Detect which cell encompasses the target text, then output its [x, y] center coordinate. 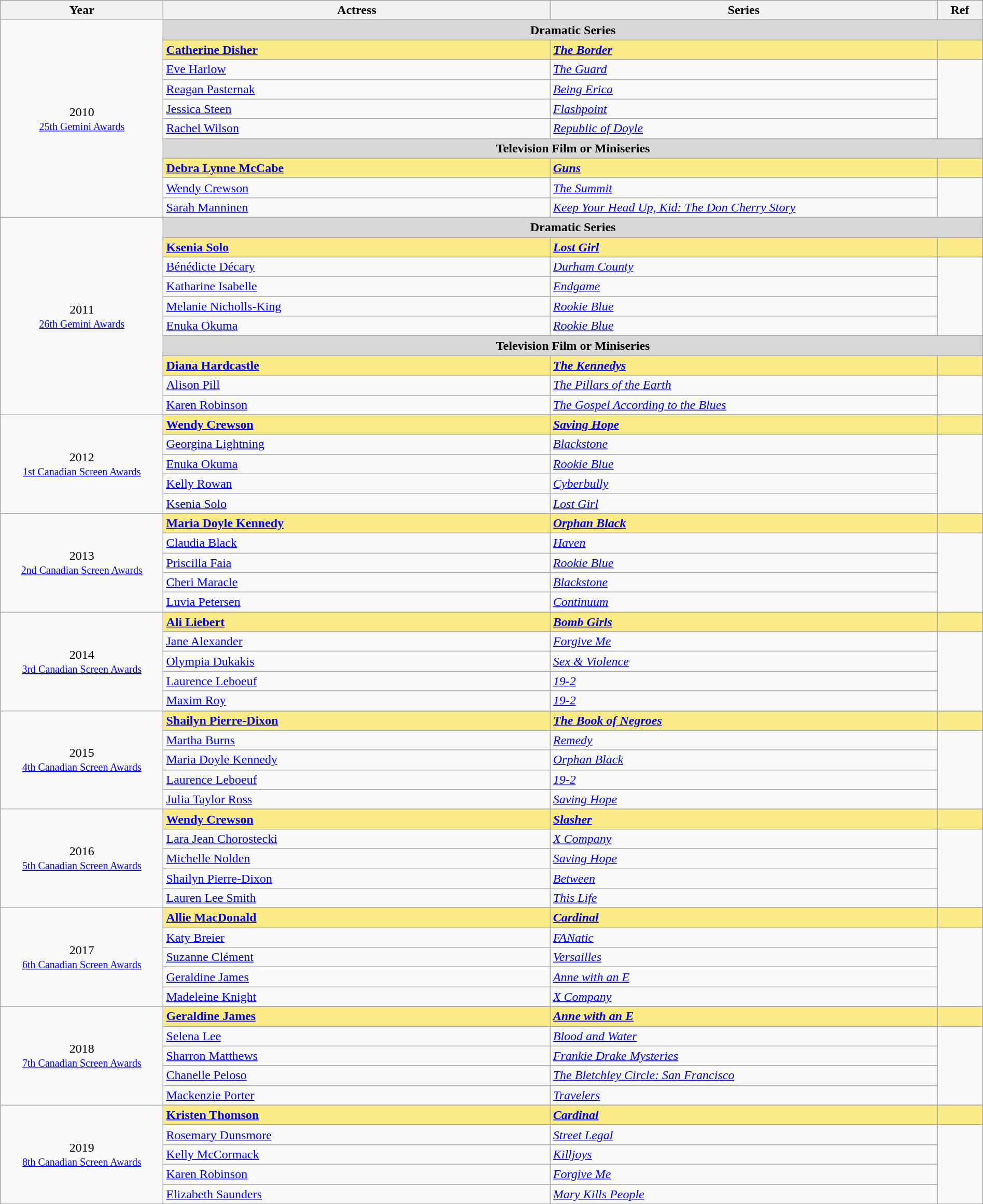
The Border [743, 50]
Diana Hardcastle [357, 365]
Guns [743, 168]
Slasher [743, 819]
Lara Jean Chorostecki [357, 839]
The Summit [743, 188]
Kelly McCormack [357, 1154]
Actress [357, 10]
Republic of Doyle [743, 129]
Katy Breier [357, 938]
2017 6th Canadian Screen Awards [82, 957]
Endgame [743, 287]
Killjoys [743, 1154]
Elizabeth Saunders [357, 1194]
Bomb Girls [743, 622]
Durham County [743, 267]
2015 4th Canadian Screen Awards [82, 760]
Kelly Rowan [357, 484]
Suzanne Clément [357, 957]
Martha Burns [357, 740]
Rachel Wilson [357, 129]
Melanie Nicholls-King [357, 306]
Priscilla Faia [357, 562]
Ref [960, 10]
Jane Alexander [357, 642]
Michelle Nolden [357, 858]
Mackenzie Porter [357, 1095]
Mary Kills People [743, 1194]
Georgina Lightning [357, 444]
Allie MacDonald [357, 918]
Madeleine Knight [357, 997]
2013 2nd Canadian Screen Awards [82, 562]
Julia Taylor Ross [357, 799]
The Book of Negroes [743, 720]
Eve Harlow [357, 69]
2019 8th Canadian Screen Awards [82, 1154]
Street Legal [743, 1135]
Sarah Manninen [357, 207]
2016 5th Canadian Screen Awards [82, 858]
Sex & Violence [743, 661]
Bénédicte Décary [357, 267]
Travelers [743, 1095]
2012 1st Canadian Screen Awards [82, 464]
Keep Your Head Up, Kid: The Don Cherry Story [743, 207]
Year [82, 10]
Frankie Drake Mysteries [743, 1056]
Series [743, 10]
Katharine Isabelle [357, 287]
Selena Lee [357, 1036]
Rosemary Dunsmore [357, 1135]
Luvia Petersen [357, 602]
Cheri Maracle [357, 583]
Between [743, 879]
Lauren Lee Smith [357, 898]
The Kennedys [743, 365]
Remedy [743, 740]
Haven [743, 543]
The Pillars of the Earth [743, 385]
Claudia Black [357, 543]
2014 3rd Canadian Screen Awards [82, 661]
Chanelle Peloso [357, 1075]
FANatic [743, 938]
Catherine Disher [357, 50]
The Bletchley Circle: San Francisco [743, 1075]
Sharron Matthews [357, 1056]
This Life [743, 898]
Alison Pill [357, 385]
Continuum [743, 602]
Olympia Dukakis [357, 661]
Cyberbully [743, 484]
Jessica Steen [357, 109]
Debra Lynne McCabe [357, 168]
Versailles [743, 957]
The Guard [743, 69]
Ali Liebert [357, 622]
Flashpoint [743, 109]
Reagan Pasternak [357, 89]
Being Erica [743, 89]
2018 7th Canadian Screen Awards [82, 1056]
Maxim Roy [357, 701]
Kristen Thomson [357, 1115]
The Gospel According to the Blues [743, 405]
2010 25th Gemini Awards [82, 119]
2011 26th Gemini Awards [82, 316]
Blood and Water [743, 1036]
